Locate the cell with the specified text and output its (x, y) center coordinate. 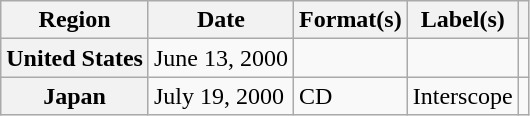
Format(s) (351, 20)
Interscope (462, 96)
United States (75, 58)
Label(s) (462, 20)
CD (351, 96)
Region (75, 20)
Japan (75, 96)
July 19, 2000 (220, 96)
June 13, 2000 (220, 58)
Date (220, 20)
